For the text-containing cell, return its midpoint in (x, y) coordinate format. 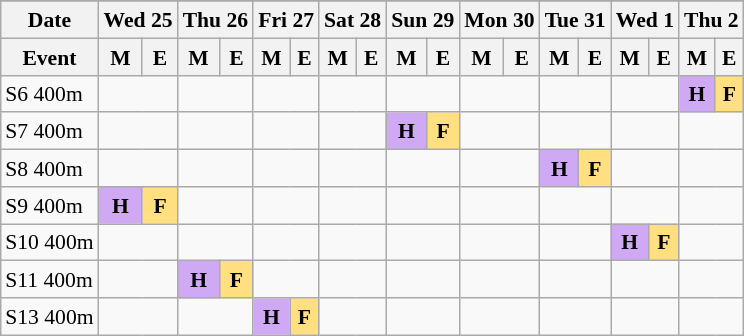
Sat 28 (352, 20)
Tue 31 (576, 20)
Thu 2 (712, 20)
S6 400m (49, 94)
Thu 26 (216, 20)
S10 400m (49, 242)
Wed 1 (645, 20)
Wed 25 (138, 20)
Mon 30 (499, 20)
S13 400m (49, 316)
Event (49, 56)
S7 400m (49, 130)
S9 400m (49, 204)
Sun 29 (422, 20)
Date (49, 20)
Fri 27 (286, 20)
S8 400m (49, 168)
S11 400m (49, 280)
